Identify which cell holds the provided text, then report its (X, Y) central coordinate. 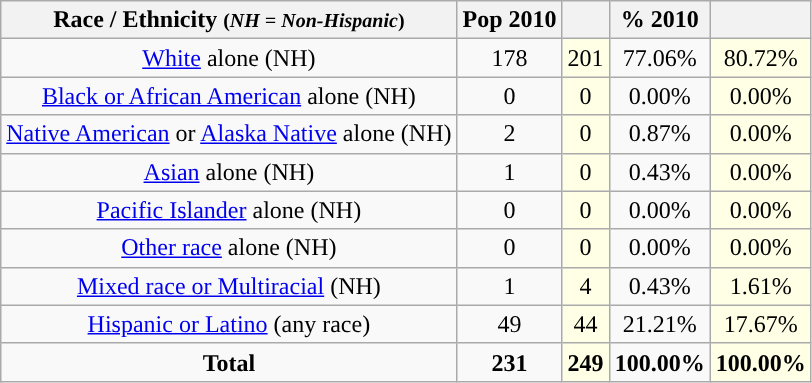
Hispanic or Latino (any race) (229, 324)
231 (510, 362)
17.67% (760, 324)
77.06% (660, 58)
44 (586, 324)
% 2010 (660, 20)
Other race alone (NH) (229, 248)
Asian alone (NH) (229, 172)
0.87% (660, 134)
1.61% (760, 286)
4 (586, 286)
249 (586, 362)
21.21% (660, 324)
Mixed race or Multiracial (NH) (229, 286)
49 (510, 324)
201 (586, 58)
2 (510, 134)
178 (510, 58)
80.72% (760, 58)
Race / Ethnicity (NH = Non-Hispanic) (229, 20)
Native American or Alaska Native alone (NH) (229, 134)
White alone (NH) (229, 58)
Pop 2010 (510, 20)
Total (229, 362)
Black or African American alone (NH) (229, 96)
Pacific Islander alone (NH) (229, 210)
